Return the [x, y] coordinate for the center point of the cell that contains the specified text.  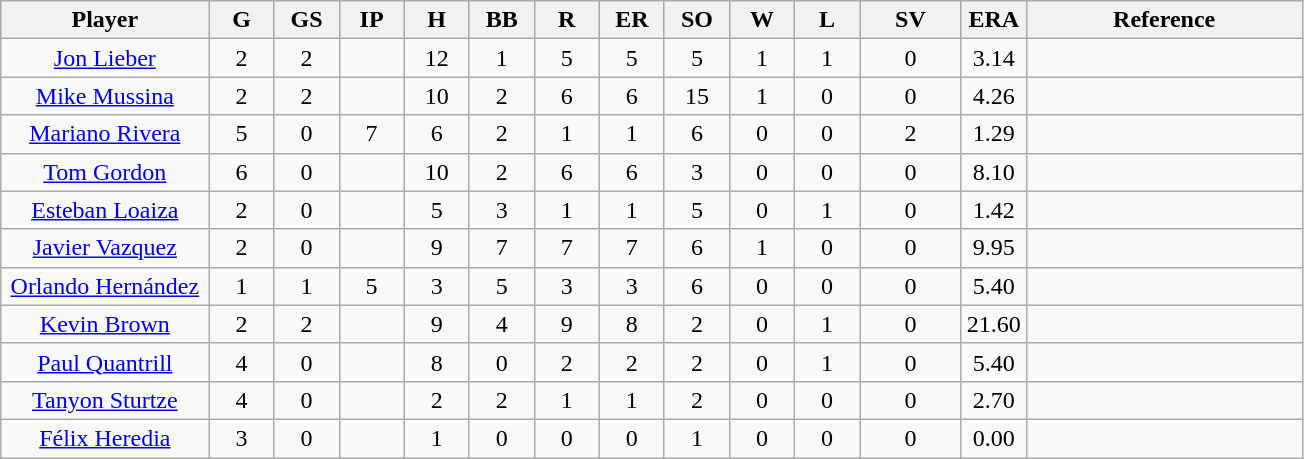
Jon Lieber [105, 58]
21.60 [994, 324]
4.26 [994, 96]
ERA [994, 20]
L [828, 20]
Reference [1164, 20]
Javier Vazquez [105, 248]
2.70 [994, 400]
1.42 [994, 210]
3.14 [994, 58]
1.29 [994, 134]
IP [372, 20]
GS [306, 20]
0.00 [994, 438]
G [242, 20]
Félix Heredia [105, 438]
15 [696, 96]
12 [436, 58]
ER [632, 20]
BB [502, 20]
Kevin Brown [105, 324]
9.95 [994, 248]
Esteban Loaiza [105, 210]
8.10 [994, 172]
Player [105, 20]
Tanyon Sturtze [105, 400]
W [762, 20]
R [566, 20]
H [436, 20]
SV [911, 20]
Mariano Rivera [105, 134]
Tom Gordon [105, 172]
Orlando Hernández [105, 286]
Paul Quantrill [105, 362]
SO [696, 20]
Mike Mussina [105, 96]
